Provide the [x, y] coordinate of the cell's center where the given text is located.  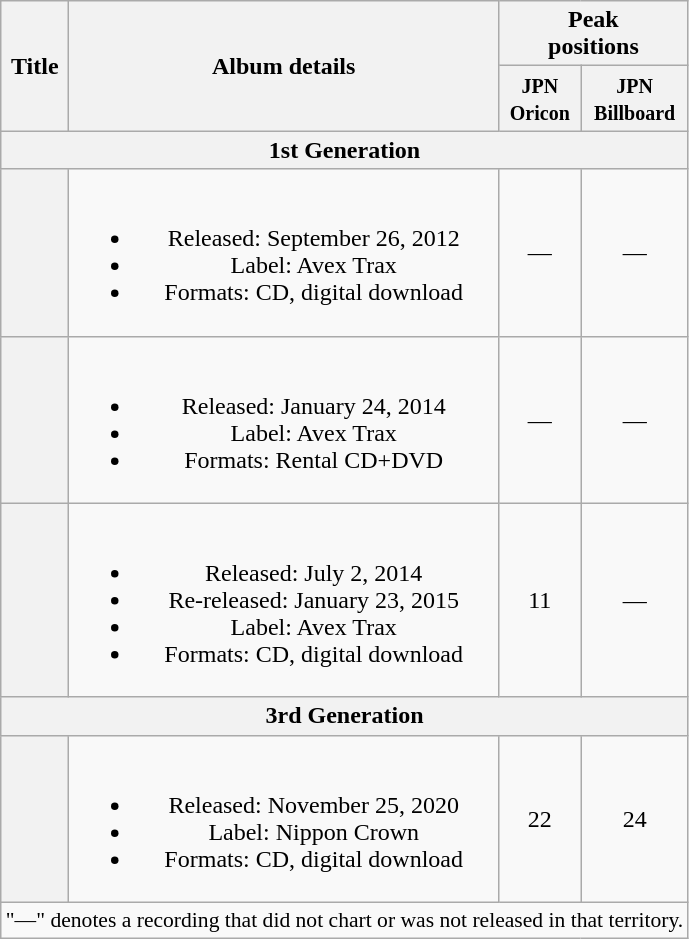
JPNOricon [540, 98]
Released: November 25, 2020Label: Nippon CrownFormats: CD, digital download [284, 818]
Album details [284, 66]
"—" denotes a recording that did not chart or was not released in that territory. [345, 920]
Peakpositions [594, 34]
24 [634, 818]
Released: July 2, 2014Re-released: January 23, 2015Label: Avex TraxFormats: CD, digital download [284, 600]
Title [35, 66]
Released: January 24, 2014Label: Avex TraxFormats: Rental CD+DVD [284, 420]
22 [540, 818]
Released: September 26, 2012Label: Avex TraxFormats: CD, digital download [284, 252]
3rd Generation [345, 716]
JPNBillboard [634, 98]
11 [540, 600]
1st Generation [345, 150]
